Scan for the cell matching the given text and deliver its [X, Y] coordinate at center. 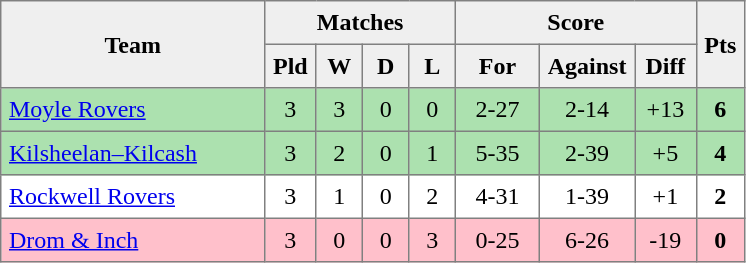
W [339, 66]
2-14 [586, 110]
Pts [720, 44]
Matches [360, 23]
Diff [666, 66]
Team [133, 44]
Rockwell Rovers [133, 197]
For [497, 66]
0-25 [497, 240]
+13 [666, 110]
+1 [666, 197]
1-39 [586, 197]
4 [720, 153]
Against [586, 66]
Pld [290, 66]
D [385, 66]
Kilsheelan–Kilcash [133, 153]
6 [720, 110]
2-39 [586, 153]
-19 [666, 240]
4-31 [497, 197]
L [432, 66]
2-27 [497, 110]
Score [576, 23]
5-35 [497, 153]
+5 [666, 153]
6-26 [586, 240]
Drom & Inch [133, 240]
Moyle Rovers [133, 110]
